Detect which cell encompasses the target text, then output its (X, Y) center coordinate. 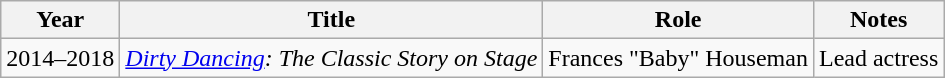
Dirty Dancing: The Classic Story on Stage (332, 58)
Year (60, 20)
Lead actress (878, 58)
Notes (878, 20)
Title (332, 20)
2014–2018 (60, 58)
Role (678, 20)
Frances "Baby" Houseman (678, 58)
